For the text-containing cell, return its midpoint in (X, Y) coordinate format. 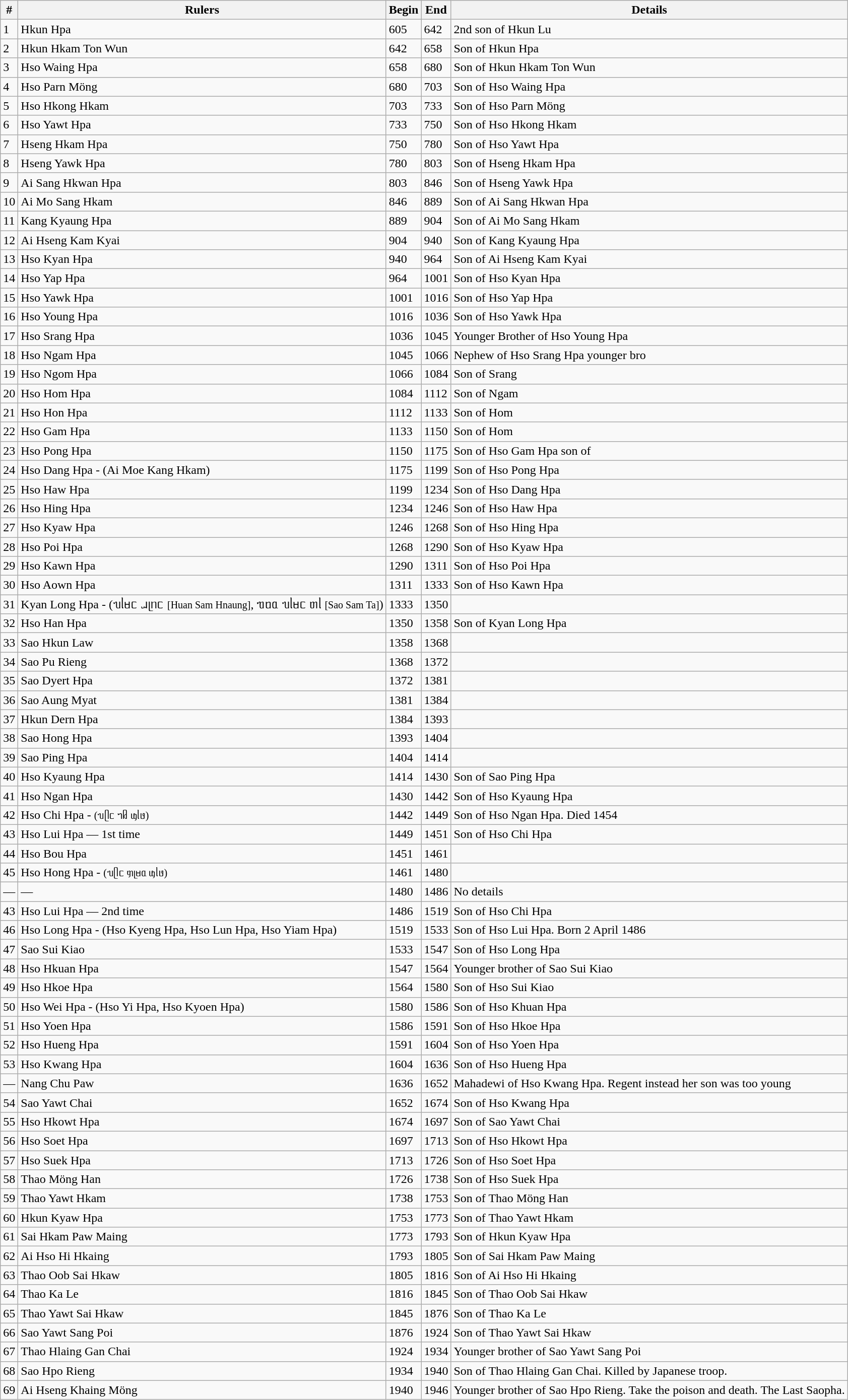
Hso Wei Hpa - (Hso Yi Hpa, Hso Kyoen Hpa) (202, 1007)
Son of Hso Suek Hpa (649, 1179)
59 (9, 1199)
Younger brother of Sao Yawt Sang Poi (649, 1352)
Son of Hkun Kyaw Hpa (649, 1237)
Son of Hso Yap Hpa (649, 298)
Hso Dang Hpa - (Ai Moe Kang Hkam) (202, 470)
Hso Kyaw Hpa (202, 527)
Hso Lui Hpa — 1st time (202, 834)
Hso Ngan Hpa (202, 796)
Kyan Long Hpa - (ᥔᥣᥛᥴ ᥘᥨᥒᥴ [Huan Sam Hnaung], ᥓᥝᥲ ᥔᥣᥛᥴ ᥖᥣ [Sao Sam Ta]) (202, 604)
Thao Yawt Hkam (202, 1199)
Hso Poi Hpa (202, 546)
Hso Suek Hpa (202, 1160)
Hso Srang Hpa (202, 336)
Son of Ngam (649, 393)
Son of Hso Kyaw Hpa (649, 546)
Son of Hso Hkowt Hpa (649, 1141)
End (436, 10)
1946 (436, 1390)
Hso Soet Hpa (202, 1141)
Son of Hso Ngan Hpa. Died 1454 (649, 815)
Son of Ai Hseng Kam Kyai (649, 259)
Son of Thao Yawt Sai Hkaw (649, 1333)
13 (9, 259)
Son of Hkun Hpa (649, 48)
11 (9, 221)
Son of Hso Soet Hpa (649, 1160)
34 (9, 662)
Hkun Dern Hpa (202, 719)
54 (9, 1102)
2 (9, 48)
Son of Ai Sang Hkwan Hpa (649, 201)
Kang Kyaung Hpa (202, 221)
Son of Hso Hing Hpa (649, 527)
Hso Hkuan Hpa (202, 968)
10 (9, 201)
Son of Hso Hkong Hkam (649, 125)
Son of Thao Yawt Hkam (649, 1218)
Hso Haw Hpa (202, 489)
38 (9, 738)
28 (9, 546)
Hso Hong Hpa - (ᥔᥫᥴ ᥞᥨᥛᥲ ᥜᥣᥳ) (202, 873)
Son of Ai Hso Hi Hkaing (649, 1275)
65 (9, 1313)
Sao Ping Hpa (202, 757)
16 (9, 317)
Son of Sao Ping Hpa (649, 777)
21 (9, 412)
Hkun Hpa (202, 29)
41 (9, 796)
Sao Aung Myat (202, 700)
20 (9, 393)
5 (9, 106)
63 (9, 1275)
1 (9, 29)
Hso Hing Hpa (202, 508)
Nang Chu Paw (202, 1083)
64 (9, 1294)
45 (9, 873)
Son of Hso Dang Hpa (649, 489)
35 (9, 681)
Son of Hso Kyaung Hpa (649, 796)
Thao Möng Han (202, 1179)
Son of Hso Yawt Hpa (649, 144)
32 (9, 623)
Sai Hkam Paw Maing (202, 1237)
Hso Yawk Hpa (202, 298)
Son of Hso Yawk Hpa (649, 317)
Son of Thao Ka Le (649, 1313)
Son of Hso Kyan Hpa (649, 278)
Son of Hso Haw Hpa (649, 508)
Hseng Yawk Hpa (202, 163)
# (9, 10)
Hso Kawn Hpa (202, 566)
Hso Ngam Hpa (202, 355)
15 (9, 298)
Son of Kyan Long Hpa (649, 623)
Hso Kwang Hpa (202, 1064)
Son of Ai Mo Sang Hkam (649, 221)
69 (9, 1390)
68 (9, 1371)
Son of Hso Sui Kiao (649, 988)
Thao Oob Sai Hkaw (202, 1275)
33 (9, 643)
56 (9, 1141)
Sao Pu Rieng (202, 662)
Thao Yawt Sai Hkaw (202, 1313)
Ai Hseng Kam Kyai (202, 240)
Son of Hso Poi Hpa (649, 566)
Ai Mo Sang Hkam (202, 201)
Hso Hkoe Hpa (202, 988)
Hso Gam Hpa (202, 432)
53 (9, 1064)
44 (9, 854)
Son of Thao Hlaing Gan Chai. Killed by Japanese troop. (649, 1371)
Hso Hueng Hpa (202, 1045)
Thao Ka Le (202, 1294)
Son of Hso Kawn Hpa (649, 585)
23 (9, 451)
Younger brother of Sao Hpo Rieng. Take the poison and death. The Last Saopha. (649, 1390)
Hso Aown Hpa (202, 585)
Hso Long Hpa - (Hso Kyeng Hpa, Hso Lun Hpa, Hso Yiam Hpa) (202, 930)
Hso Hkong Hkam (202, 106)
Younger Brother of Hso Young Hpa (649, 336)
Thao Hlaing Gan Chai (202, 1352)
61 (9, 1237)
60 (9, 1218)
3 (9, 67)
Rulers (202, 10)
Sao Dyert Hpa (202, 681)
31 (9, 604)
Sao Hong Hpa (202, 738)
Hso Yawt Hpa (202, 125)
Sao Yawt Sang Poi (202, 1333)
Sao Hpo Rieng (202, 1371)
25 (9, 489)
18 (9, 355)
Son of Hso Gam Hpa son of (649, 451)
Son of Thao Oob Sai Hkaw (649, 1294)
605 (404, 29)
57 (9, 1160)
51 (9, 1026)
6 (9, 125)
Son of Hso Waing Hpa (649, 87)
9 (9, 182)
Hso Ngom Hpa (202, 374)
Son of Hso Lui Hpa. Born 2 April 1486 (649, 930)
Hkun Hkam Ton Wun (202, 48)
49 (9, 988)
Hso Parn Möng (202, 87)
50 (9, 1007)
36 (9, 700)
48 (9, 968)
Hso Hkowt Hpa (202, 1122)
8 (9, 163)
Sao Hkun Law (202, 643)
47 (9, 949)
Ai Hseng Khaing Möng (202, 1390)
Details (649, 10)
Sao Sui Kiao (202, 949)
Son of Hso Hkoe Hpa (649, 1026)
7 (9, 144)
29 (9, 566)
58 (9, 1179)
Son of Hkun Hkam Ton Wun (649, 67)
Hso Yoen Hpa (202, 1026)
Ai Hso Hi Hkaing (202, 1256)
Hso Chi Hpa - (ᥔᥫᥴ ᥐᥤ ᥜᥣᥳ) (202, 815)
Hso Hom Hpa (202, 393)
19 (9, 374)
Younger brother of Sao Sui Kiao (649, 968)
Hkun Kyaw Hpa (202, 1218)
No details (649, 892)
Son of Sai Hkam Paw Maing (649, 1256)
Hso Young Hpa (202, 317)
Ai Sang Hkwan Hpa (202, 182)
Son of Hso Parn Möng (649, 106)
Son of Hso Pong Hpa (649, 470)
67 (9, 1352)
Sao Yawt Chai (202, 1102)
Son of Hseng Hkam Hpa (649, 163)
Hso Hon Hpa (202, 412)
Son of Sao Yawt Chai (649, 1122)
46 (9, 930)
39 (9, 757)
Hso Han Hpa (202, 623)
Mahadewi of Hso Kwang Hpa. Regent instead her son was too young (649, 1083)
24 (9, 470)
17 (9, 336)
Son of Hso Khuan Hpa (649, 1007)
62 (9, 1256)
27 (9, 527)
37 (9, 719)
Hso Kyaung Hpa (202, 777)
Son of Hso Long Hpa (649, 949)
22 (9, 432)
4 (9, 87)
Son of Hseng Yawk Hpa (649, 182)
Hso Waing Hpa (202, 67)
52 (9, 1045)
40 (9, 777)
Son of Hso Hueng Hpa (649, 1064)
66 (9, 1333)
2nd son of Hkun Lu (649, 29)
12 (9, 240)
Son of Kang Kyaung Hpa (649, 240)
Son of Hso Kwang Hpa (649, 1102)
Son of Thao Möng Han (649, 1199)
55 (9, 1122)
Son of Hso Yoen Hpa (649, 1045)
14 (9, 278)
26 (9, 508)
30 (9, 585)
Hso Lui Hpa — 2nd time (202, 911)
42 (9, 815)
Son of Srang (649, 374)
Hso Yap Hpa (202, 278)
Hso Bou Hpa (202, 854)
Hso Kyan Hpa (202, 259)
Nephew of Hso Srang Hpa younger bro (649, 355)
Hso Pong Hpa (202, 451)
Hseng Hkam Hpa (202, 144)
Begin (404, 10)
